Extract the (X, Y) coordinate from the center of the cell holding the provided text.  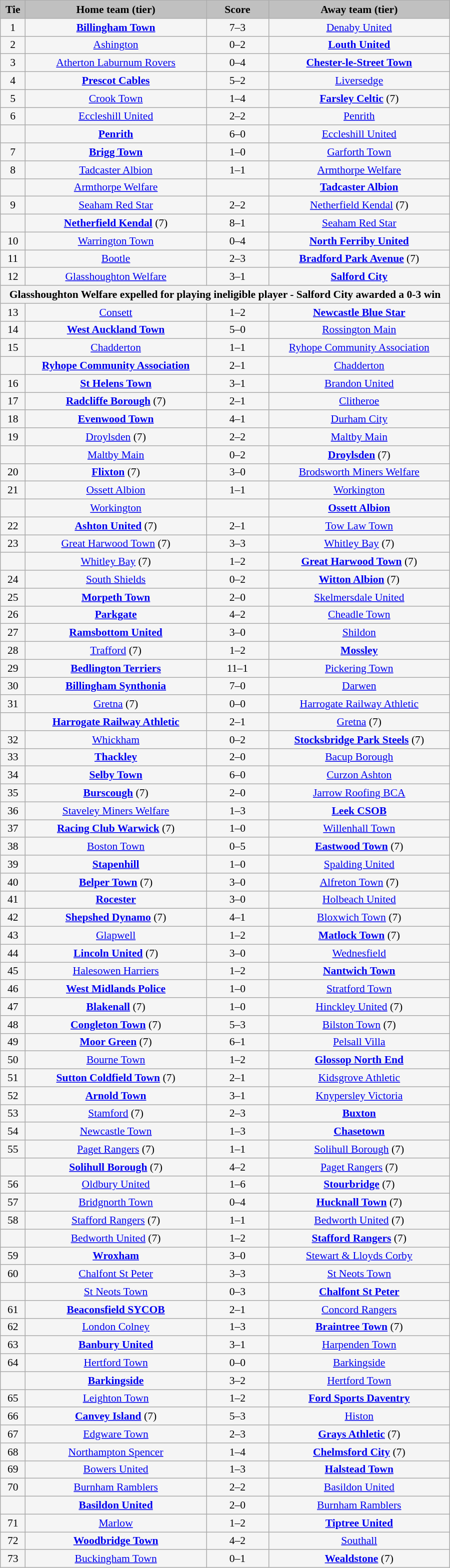
26 (13, 615)
Stratford Town (359, 989)
Wealdstone (7) (359, 1559)
25 (13, 597)
Garforth Town (359, 152)
61 (13, 1310)
24 (13, 579)
Leek CSOB (359, 811)
London Colney (116, 1327)
Evenwood Town (116, 419)
Knypersley Victoria (359, 1096)
Matlock Town (7) (359, 936)
7–3 (238, 27)
Histon (359, 1417)
27 (13, 633)
14 (13, 330)
Bilston Town (7) (359, 1025)
Blakenall (7) (116, 1007)
11 (13, 259)
Holbeach United (359, 900)
Ford Sports Daventry (359, 1399)
29 (13, 668)
3–2 (238, 1381)
Alfreton Town (7) (359, 882)
47 (13, 1007)
Tiptree United (359, 1523)
Concord Rangers (359, 1310)
Morpeth Town (116, 597)
Score (238, 9)
Salford City (359, 277)
Parkgate (116, 615)
21 (13, 490)
0–1 (238, 1559)
Stamford (7) (116, 1114)
Stourbridge (7) (359, 1185)
Cheadle Town (359, 615)
Kidsgrove Athletic (359, 1078)
16 (13, 383)
Chelmsford City (7) (359, 1452)
Selby Town (116, 775)
Pickering Town (359, 668)
West Auckland Town (116, 330)
54 (13, 1132)
Stocksbridge Park Steels (7) (359, 740)
70 (13, 1488)
Radcliffe Borough (7) (116, 401)
Willenhall Town (359, 829)
Witton Albion (7) (359, 579)
Grays Athletic (7) (359, 1434)
Wroxham (116, 1256)
64 (13, 1363)
4 (13, 81)
West Midlands Police (116, 989)
Denaby United (359, 27)
7–0 (238, 686)
Belper Town (7) (116, 882)
Spalding United (359, 864)
40 (13, 882)
Leighton Town (116, 1399)
31 (13, 704)
38 (13, 847)
17 (13, 401)
7 (13, 152)
Bowers United (116, 1470)
Bourne Town (116, 1060)
Newcastle Blue Star (359, 312)
46 (13, 989)
Rossington Main (359, 330)
Brigg Town (116, 152)
St Helens Town (116, 383)
0–3 (238, 1292)
36 (13, 811)
Eastwood Town (7) (359, 847)
Woodbridge Town (116, 1541)
8–1 (238, 223)
Newcastle Town (116, 1132)
Harpenden Town (359, 1345)
Hucknall Town (7) (359, 1203)
52 (13, 1096)
3 (13, 63)
62 (13, 1327)
Atherton Laburnum Rovers (116, 63)
72 (13, 1541)
8 (13, 170)
69 (13, 1470)
Curzon Ashton (359, 775)
6–1 (238, 1042)
45 (13, 971)
South Shields (116, 579)
Bootle (116, 259)
Nantwich Town (359, 971)
Tie (13, 9)
Whickham (116, 740)
56 (13, 1185)
Glossop North End (359, 1060)
Clitheroe (359, 401)
Bacup Borough (359, 757)
Brandon United (359, 383)
Durham City (359, 419)
Mossley (359, 651)
Billingham Synthonia (116, 686)
51 (13, 1078)
15 (13, 348)
Louth United (359, 45)
Arnold Town (116, 1096)
59 (13, 1256)
66 (13, 1417)
Glasshoughton Welfare (116, 277)
Brodsworth Miners Welfare (359, 472)
Bedlington Terriers (116, 668)
13 (13, 312)
Glapwell (116, 936)
Pelsall Villa (359, 1042)
71 (13, 1523)
Hinckley United (7) (359, 1007)
Stewart & Lloyds Corby (359, 1256)
Southall (359, 1541)
5 (13, 98)
20 (13, 472)
2 (13, 45)
Braintree Town (7) (359, 1327)
Ashton United (7) (116, 526)
Chester-le-Street Town (359, 63)
Rocester (116, 900)
Buxton (359, 1114)
Racing Club Warwick (7) (116, 829)
49 (13, 1042)
34 (13, 775)
42 (13, 918)
Home team (tier) (116, 9)
65 (13, 1399)
Congleton Town (7) (116, 1025)
1 (13, 27)
Glasshoughton Welfare expelled for playing ineligible player - Salford City awarded a 0-3 win (225, 294)
Shepshed Dynamo (7) (116, 918)
10 (13, 241)
Bradford Park Avenue (7) (359, 259)
19 (13, 437)
73 (13, 1559)
Beaconsfield SYCOB (116, 1310)
Away team (tier) (359, 9)
5–2 (238, 81)
Liversedge (359, 81)
Banbury United (116, 1345)
Moor Green (7) (116, 1042)
Ashington (116, 45)
Marlow (116, 1523)
Halstead Town (359, 1470)
Jarrow Roofing BCA (359, 793)
55 (13, 1149)
39 (13, 864)
Ramsbottom United (116, 633)
57 (13, 1203)
Billingham Town (116, 27)
63 (13, 1345)
Buckingham Town (116, 1559)
18 (13, 419)
6 (13, 116)
Edgware Town (116, 1434)
Bloxwich Town (7) (359, 918)
Darwen (359, 686)
50 (13, 1060)
28 (13, 651)
Trafford (7) (116, 651)
Prescot Cables (116, 81)
11–1 (238, 668)
Bridgnorth Town (116, 1203)
Chasetown (359, 1132)
Farsley Celtic (7) (359, 98)
Northampton Spencer (116, 1452)
Burscough (7) (116, 793)
68 (13, 1452)
35 (13, 793)
0–5 (238, 847)
Boston Town (116, 847)
44 (13, 953)
23 (13, 544)
67 (13, 1434)
Tow Law Town (359, 526)
53 (13, 1114)
Wednesfield (359, 953)
32 (13, 740)
Thackley (116, 757)
Flixton (7) (116, 472)
Crook Town (116, 98)
30 (13, 686)
Shildon (359, 633)
Stapenhill (116, 864)
Halesowen Harriers (116, 971)
48 (13, 1025)
Canvey Island (7) (116, 1417)
Lincoln United (7) (116, 953)
Sutton Coldfield Town (7) (116, 1078)
1–6 (238, 1185)
9 (13, 205)
Consett (116, 312)
22 (13, 526)
Warrington Town (116, 241)
58 (13, 1221)
60 (13, 1274)
North Ferriby United (359, 241)
41 (13, 900)
5–0 (238, 330)
37 (13, 829)
43 (13, 936)
Skelmersdale United (359, 597)
Oldbury United (116, 1185)
33 (13, 757)
Staveley Miners Welfare (116, 811)
12 (13, 277)
